Extract the (x, y) coordinate from the center of the cell holding the provided text.  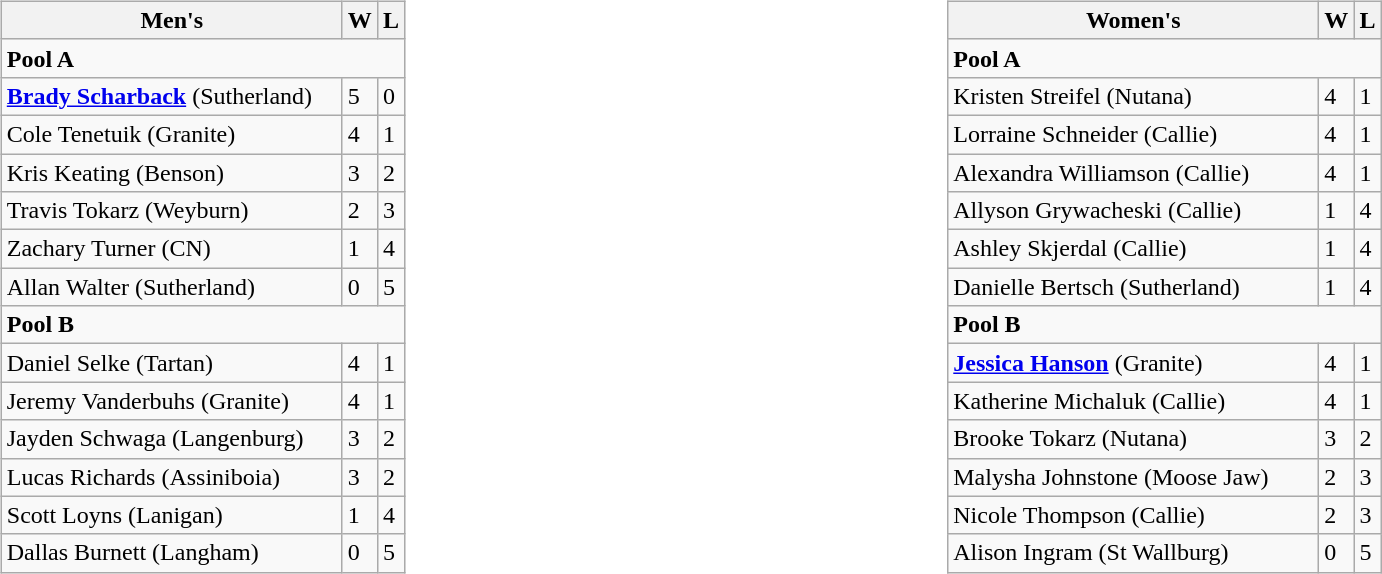
Lucas Richards (Assiniboia) (172, 477)
Allyson Grywacheski (Callie) (1134, 211)
Katherine Michaluk (Callie) (1134, 401)
Ashley Skjerdal (Callie) (1134, 249)
Kristen Streifel (Nutana) (1134, 96)
Alison Ingram (St Wallburg) (1134, 553)
Kris Keating (Benson) (172, 173)
Jayden Schwaga (Langenburg) (172, 439)
Women's (1134, 20)
Alexandra Williamson (Callie) (1134, 173)
Brooke Tokarz (Nutana) (1134, 439)
Daniel Selke (Tartan) (172, 363)
Cole Tenetuik (Granite) (172, 134)
Nicole Thompson (Callie) (1134, 515)
Scott Loyns (Lanigan) (172, 515)
Lorraine Schneider (Callie) (1134, 134)
Malysha Johnstone (Moose Jaw) (1134, 477)
Zachary Turner (CN) (172, 249)
Brady Scharback (Sutherland) (172, 96)
Travis Tokarz (Weyburn) (172, 211)
Men's (172, 20)
Dallas Burnett (Langham) (172, 553)
Danielle Bertsch (Sutherland) (1134, 287)
Jeremy Vanderbuhs (Granite) (172, 401)
Allan Walter (Sutherland) (172, 287)
Jessica Hanson (Granite) (1134, 363)
